Find where the given text appears and provide that cell's center as (X, Y) coordinate. 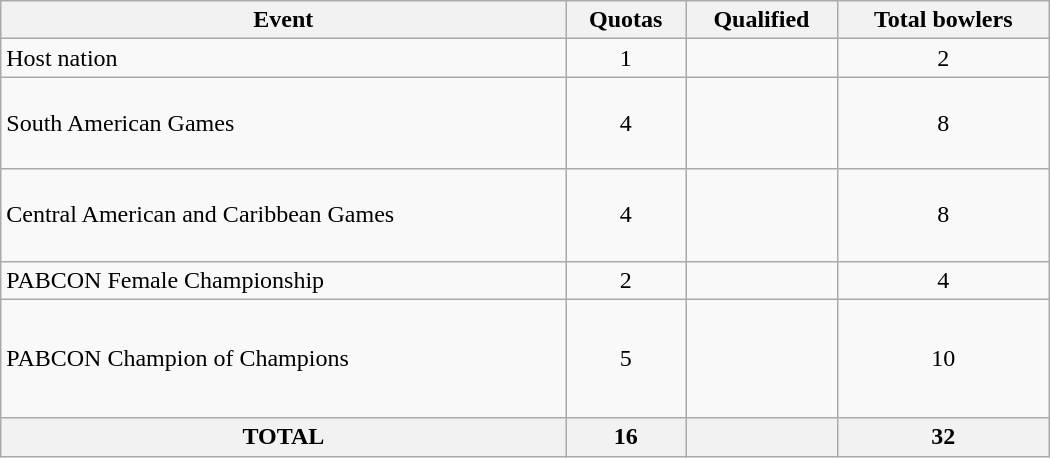
Quotas (626, 20)
Qualified (762, 20)
Total bowlers (943, 20)
32 (943, 437)
Central American and Caribbean Games (284, 215)
10 (943, 358)
16 (626, 437)
Event (284, 20)
5 (626, 358)
South American Games (284, 123)
PABCON Champion of Champions (284, 358)
PABCON Female Championship (284, 280)
Host nation (284, 58)
TOTAL (284, 437)
1 (626, 58)
